Pinpoint the cell where the given text exists, returning its (x, y) midpoint coordinate. 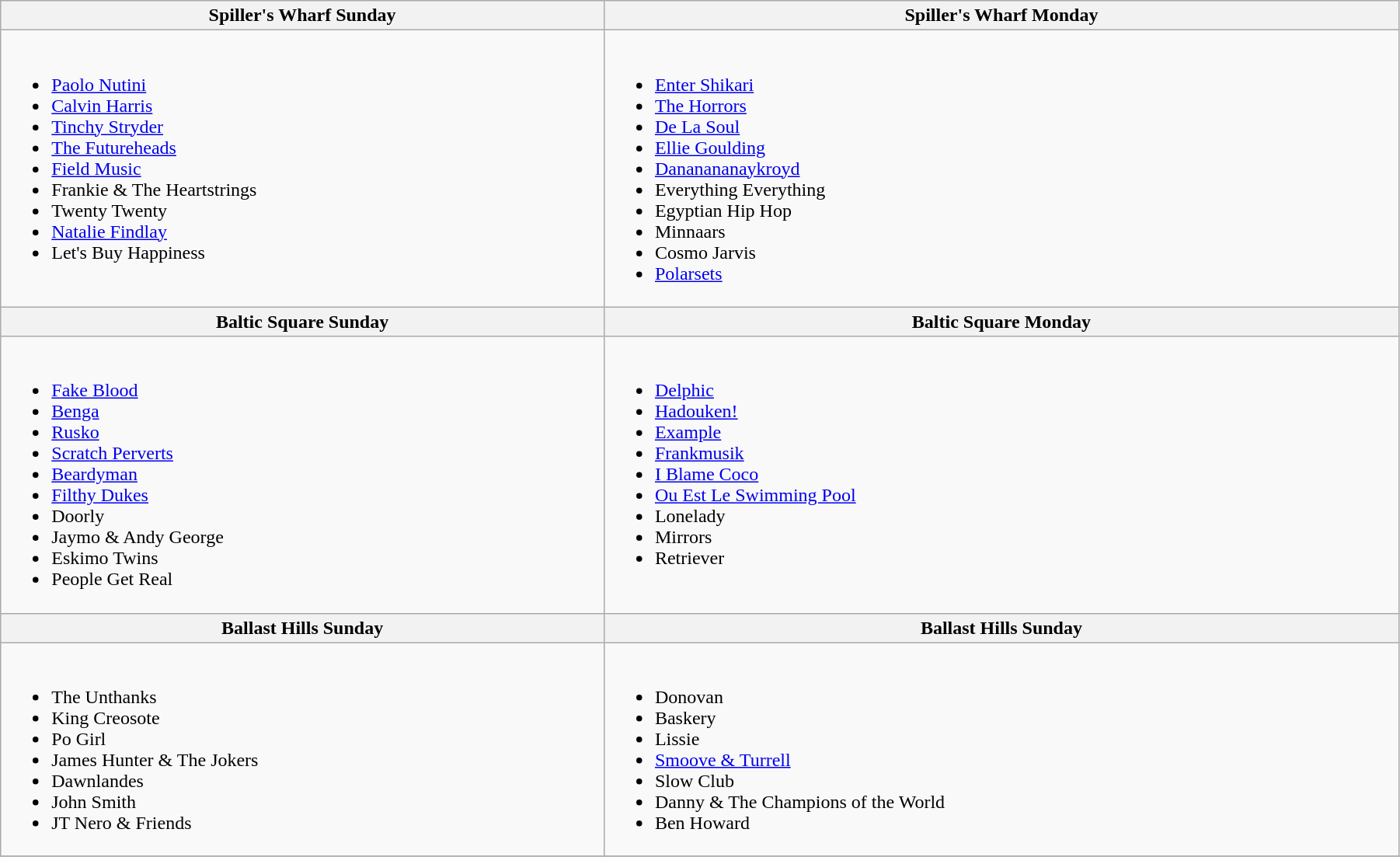
Paolo NutiniCalvin HarrisTinchy StryderThe FutureheadsField MusicFrankie & The HeartstringsTwenty TwentyNatalie FindlayLet's Buy Happiness (303, 169)
Enter ShikariThe HorrorsDe La SoulEllie GouldingDananananaykroydEverything EverythingEgyptian Hip HopMinnaarsCosmo JarvisPolarsets (1001, 169)
DonovanBaskeryLissieSmoove & TurrellSlow ClubDanny & The Champions of the WorldBen Howard (1001, 749)
Baltic Square Monday (1001, 322)
Baltic Square Sunday (303, 322)
DelphicHadouken!ExampleFrankmusikI Blame CocoOu Est Le Swimming PoolLoneladyMirrorsRetriever (1001, 475)
Fake BloodBengaRuskoScratch PervertsBeardymanFilthy DukesDoorlyJaymo & Andy GeorgeEskimo TwinsPeople Get Real (303, 475)
Spiller's Wharf Sunday (303, 16)
The UnthanksKing CreosotePo GirlJames Hunter & The JokersDawnlandesJohn SmithJT Nero & Friends (303, 749)
Spiller's Wharf Monday (1001, 16)
